Locate the cell with the specified text and output its (X, Y) center coordinate. 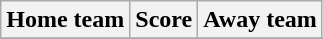
Away team (260, 20)
Home team (66, 20)
Score (164, 20)
